Capture the cell that displays the provided text and extract its (x, y) central coordinate. 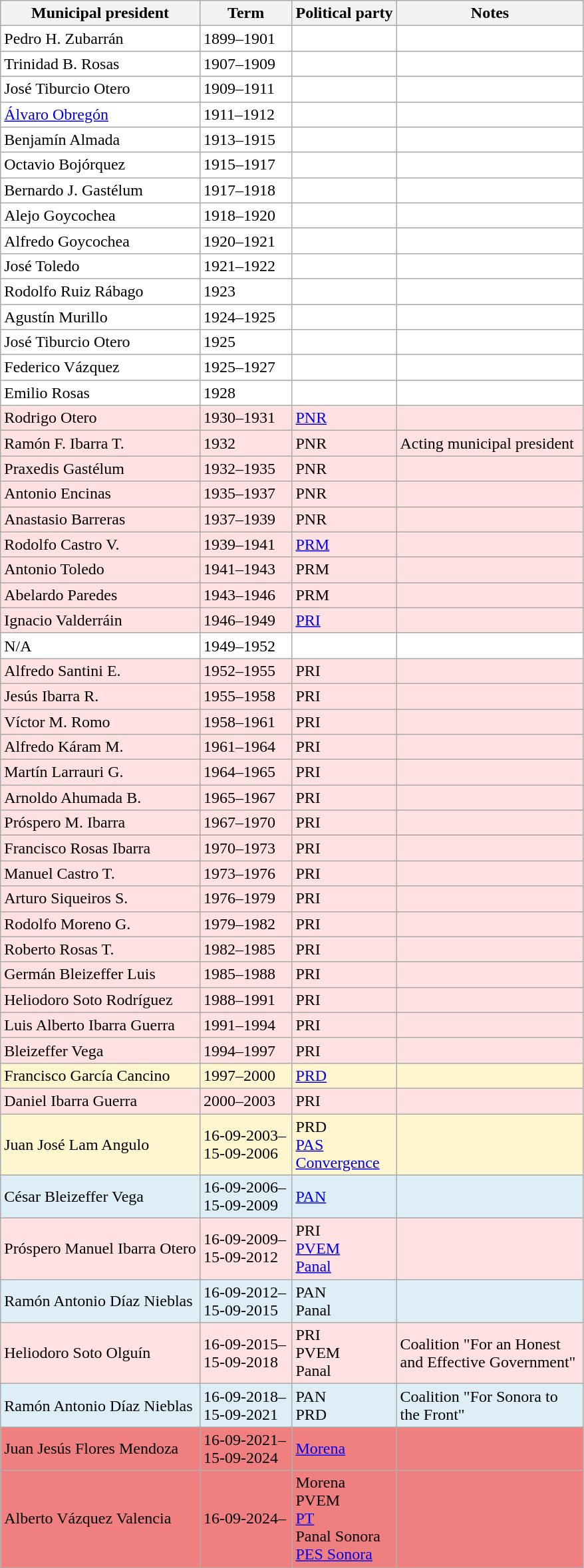
16-09-2018–15-09-2021 (246, 1405)
Arturo Siqueiros S. (100, 899)
Heliodoro Soto Rodríguez (100, 1000)
José Toledo (100, 266)
1913–1915 (246, 140)
16-09-2012–15-09-2015 (246, 1301)
1965–1967 (246, 798)
1925–1927 (246, 368)
1952–1955 (246, 671)
Rodolfo Moreno G. (100, 924)
1985–1988 (246, 974)
1982–1985 (246, 949)
1961–1964 (246, 747)
16-09-2021–15-09-2024 (246, 1449)
Arnoldo Ahumada B. (100, 798)
Germán Bleizeffer Luis (100, 974)
1925 (246, 342)
Jesús Ibarra R. (100, 696)
1937–1939 (246, 519)
1970–1973 (246, 848)
Abelardo Paredes (100, 595)
Daniel Ibarra Guerra (100, 1101)
1943–1946 (246, 595)
1935–1937 (246, 494)
Agustín Murillo (100, 317)
Coalition "For an Honest and Effective Government" (490, 1353)
PAN PRD (345, 1405)
1973–1976 (246, 873)
Trinidad B. Rosas (100, 64)
Francisco Rosas Ibarra (100, 848)
1955–1958 (246, 696)
Morena PVEM PT Panal Sonora PES Sonora (345, 1519)
Martín Larrauri G. (100, 772)
1924–1925 (246, 317)
Bernardo J. Gastélum (100, 190)
1976–1979 (246, 899)
1921–1922 (246, 266)
1991–1994 (246, 1025)
Juan José Lam Angulo (100, 1145)
1939–1941 (246, 544)
Anastasio Barreras (100, 519)
16-09-2015–15-09-2018 (246, 1353)
Praxedis Gastélum (100, 469)
1997–2000 (246, 1075)
16-09-2024– (246, 1519)
Ignacio Valderráin (100, 620)
Bleizeffer Vega (100, 1050)
1899–1901 (246, 39)
Luis Alberto Ibarra Guerra (100, 1025)
PRD (345, 1075)
1946–1949 (246, 620)
Alfredo Santini E. (100, 671)
Rodolfo Castro V. (100, 544)
1911–1912 (246, 114)
Emilio Rosas (100, 393)
Alberto Vázquez Valencia (100, 1519)
Benjamín Almada (100, 140)
Pedro H. Zubarrán (100, 39)
Octavio Bojórquez (100, 165)
1932–1935 (246, 469)
PRD PAS Convergence (345, 1145)
1979–1982 (246, 924)
César Bleizeffer Vega (100, 1196)
Roberto Rosas T. (100, 949)
Coalition "For Sonora to the Front" (490, 1405)
1918–1920 (246, 215)
2000–2003 (246, 1101)
Antonio Encinas (100, 494)
Term (246, 13)
1964–1965 (246, 772)
1917–1918 (246, 190)
1930–1931 (246, 418)
Manuel Castro T. (100, 873)
1928 (246, 393)
Alfredo Goycochea (100, 241)
Political party (345, 13)
1988–1991 (246, 1000)
Heliodoro Soto Olguín (100, 1353)
PAN Panal (345, 1301)
16-09-2009–15-09-2012 (246, 1249)
Álvaro Obregón (100, 114)
1915–1917 (246, 165)
Víctor M. Romo (100, 721)
Próspero M. Ibarra (100, 823)
16-09-2003–15-09-2006 (246, 1145)
1994–1997 (246, 1050)
16-09-2006–15-09-2009 (246, 1196)
Antonio Toledo (100, 570)
Alejo Goycochea (100, 215)
Acting municipal president (490, 443)
1909–1911 (246, 89)
Federico Vázquez (100, 368)
Alfredo Káram M. (100, 747)
Municipal president (100, 13)
N/A (100, 645)
1932 (246, 443)
1907–1909 (246, 64)
Próspero Manuel Ibarra Otero (100, 1249)
Notes (490, 13)
Juan Jesús Flores Mendoza (100, 1449)
Rodolfo Ruiz Rábago (100, 291)
1967–1970 (246, 823)
1958–1961 (246, 721)
Francisco García Cancino (100, 1075)
Ramón F. Ibarra T. (100, 443)
1923 (246, 291)
PAN (345, 1196)
Rodrigo Otero (100, 418)
1920–1921 (246, 241)
1949–1952 (246, 645)
Morena (345, 1449)
1941–1943 (246, 570)
